Detect which cell encompasses the target text, then output its [X, Y] center coordinate. 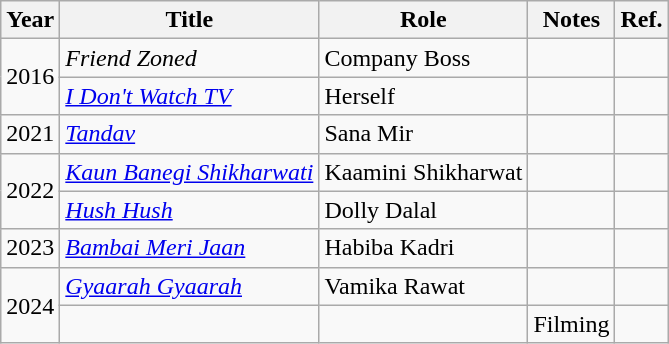
Gyaarah Gyaarah [190, 286]
2021 [30, 134]
Year [30, 20]
2024 [30, 305]
2023 [30, 248]
Friend Zoned [190, 58]
Kaun Banegi Shikharwati [190, 172]
2016 [30, 77]
Role [424, 20]
2022 [30, 191]
Herself [424, 96]
Title [190, 20]
Tandav [190, 134]
Hush Hush [190, 210]
Filming [572, 324]
Habiba Kadri [424, 248]
Kaamini Shikharwat [424, 172]
Company Boss [424, 58]
I Don't Watch TV [190, 96]
Bambai Meri Jaan [190, 248]
Sana Mir [424, 134]
Vamika Rawat [424, 286]
Notes [572, 20]
Ref. [642, 20]
Dolly Dalal [424, 210]
